Extract the (X, Y) coordinate from the center of the cell holding the provided text.  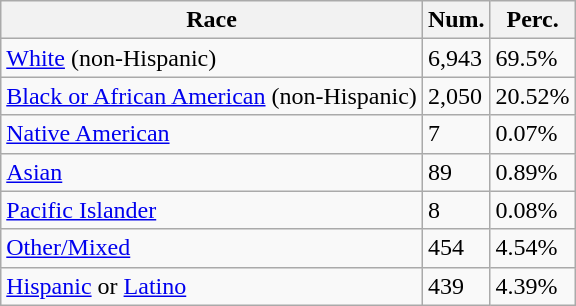
Race (212, 20)
Perc. (532, 20)
Black or African American (non-Hispanic) (212, 96)
0.89% (532, 172)
White (non-Hispanic) (212, 58)
4.39% (532, 286)
Num. (456, 20)
Pacific Islander (212, 210)
454 (456, 248)
Asian (212, 172)
89 (456, 172)
2,050 (456, 96)
8 (456, 210)
7 (456, 134)
0.08% (532, 210)
Hispanic or Latino (212, 286)
4.54% (532, 248)
Native American (212, 134)
20.52% (532, 96)
6,943 (456, 58)
0.07% (532, 134)
Other/Mixed (212, 248)
439 (456, 286)
69.5% (532, 58)
